Find where the given text appears and provide that cell's center as (x, y) coordinate. 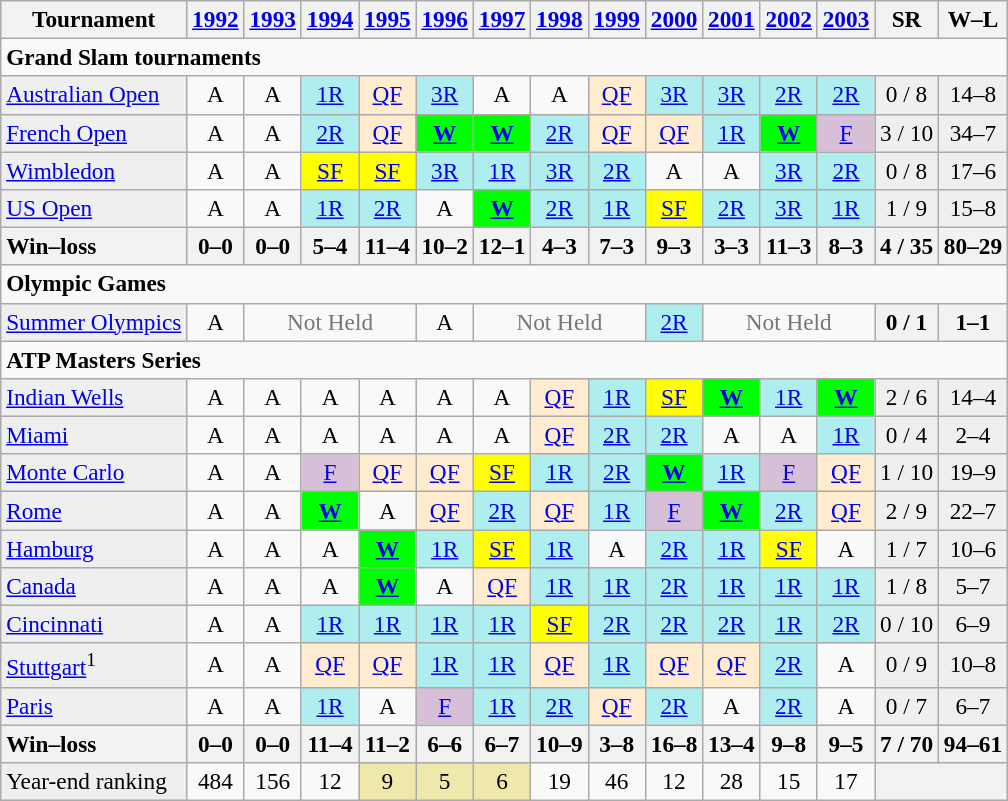
Indian Wells (94, 397)
5–4 (330, 246)
6–6 (444, 743)
0 / 9 (907, 665)
2 / 6 (907, 397)
9–5 (846, 743)
28 (732, 781)
Tournament (94, 19)
8–3 (846, 246)
1996 (444, 19)
4–3 (560, 246)
11–2 (388, 743)
Wimbledon (94, 170)
Rome (94, 510)
6 (502, 781)
11–3 (788, 246)
19 (560, 781)
Canada (94, 586)
2000 (674, 19)
1997 (502, 19)
9–3 (674, 246)
484 (216, 781)
2003 (846, 19)
15 (788, 781)
Year-end ranking (94, 781)
3–3 (732, 246)
10–2 (444, 246)
10–9 (560, 743)
17–6 (972, 170)
12–1 (502, 246)
22–7 (972, 510)
Stuttgart1 (94, 665)
2002 (788, 19)
7 / 70 (907, 743)
SR (907, 19)
3 / 10 (907, 133)
7–3 (616, 246)
9–8 (788, 743)
1994 (330, 19)
5 (444, 781)
Australian Open (94, 95)
0 / 1 (907, 322)
3–8 (616, 743)
W–L (972, 19)
34–7 (972, 133)
French Open (94, 133)
1993 (272, 19)
19–9 (972, 473)
Summer Olympics (94, 322)
1 / 9 (907, 208)
1 / 7 (907, 548)
1998 (560, 19)
10–6 (972, 548)
46 (616, 781)
0 / 4 (907, 435)
4 / 35 (907, 246)
1 / 8 (907, 586)
0 / 7 (907, 706)
Monte Carlo (94, 473)
14–8 (972, 95)
1995 (388, 19)
9 (388, 781)
0 / 10 (907, 624)
Hamburg (94, 548)
2–4 (972, 435)
5–7 (972, 586)
ATP Masters Series (504, 359)
1999 (616, 19)
13–4 (732, 743)
Paris (94, 706)
Grand Slam tournaments (504, 57)
16–8 (674, 743)
Miami (94, 435)
2001 (732, 19)
94–61 (972, 743)
US Open (94, 208)
1 / 10 (907, 473)
156 (272, 781)
6–9 (972, 624)
1992 (216, 19)
2 / 9 (907, 510)
17 (846, 781)
80–29 (972, 246)
10–8 (972, 665)
15–8 (972, 208)
1–1 (972, 322)
Cincinnati (94, 624)
Olympic Games (504, 284)
14–4 (972, 397)
